Provide the [x, y] coordinate of the cell's center where the given text is located.  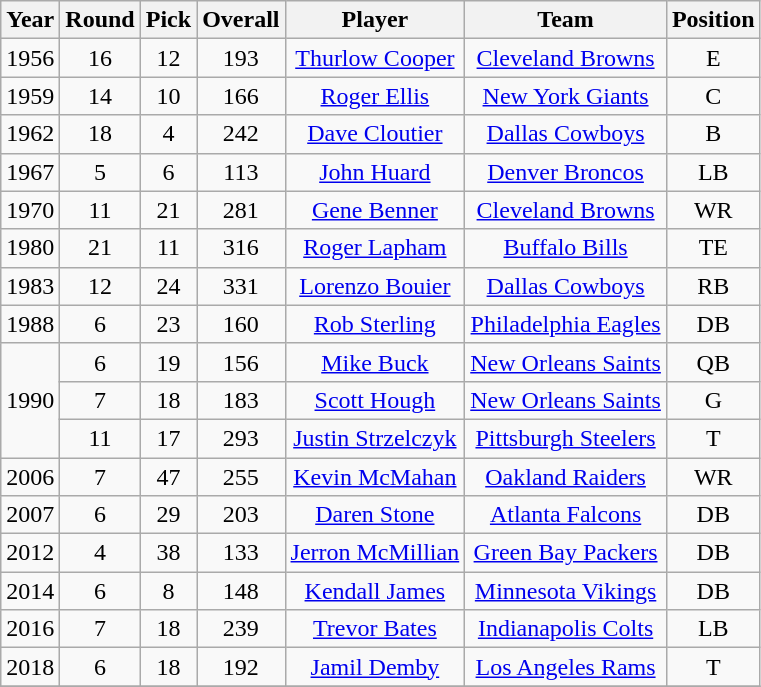
16 [100, 58]
331 [241, 286]
Kevin McMahan [375, 477]
Pick [168, 20]
Kendall James [375, 591]
47 [168, 477]
38 [168, 553]
Rob Sterling [375, 324]
148 [241, 591]
19 [168, 362]
1970 [30, 210]
2012 [30, 553]
1956 [30, 58]
Los Angeles Rams [566, 667]
281 [241, 210]
RB [713, 286]
Justin Strzelczyk [375, 438]
Position [713, 20]
193 [241, 58]
166 [241, 96]
Overall [241, 20]
Roger Lapham [375, 248]
29 [168, 515]
Dave Cloutier [375, 134]
TE [713, 248]
23 [168, 324]
Trevor Bates [375, 629]
Green Bay Packers [566, 553]
Scott Hough [375, 400]
G [713, 400]
C [713, 96]
Pittsburgh Steelers [566, 438]
24 [168, 286]
2007 [30, 515]
Player [375, 20]
New York Giants [566, 96]
E [713, 58]
2016 [30, 629]
Round [100, 20]
316 [241, 248]
242 [241, 134]
14 [100, 96]
Mike Buck [375, 362]
Indianapolis Colts [566, 629]
1959 [30, 96]
8 [168, 591]
Roger Ellis [375, 96]
QB [713, 362]
1967 [30, 172]
1990 [30, 400]
293 [241, 438]
192 [241, 667]
Jerron McMillian [375, 553]
Buffalo Bills [566, 248]
1988 [30, 324]
B [713, 134]
1962 [30, 134]
1980 [30, 248]
203 [241, 515]
160 [241, 324]
Denver Broncos [566, 172]
133 [241, 553]
239 [241, 629]
Minnesota Vikings [566, 591]
Year [30, 20]
John Huard [375, 172]
2018 [30, 667]
Daren Stone [375, 515]
1983 [30, 286]
2006 [30, 477]
10 [168, 96]
Jamil Demby [375, 667]
113 [241, 172]
Atlanta Falcons [566, 515]
Lorenzo Bouier [375, 286]
Oakland Raiders [566, 477]
Thurlow Cooper [375, 58]
255 [241, 477]
2014 [30, 591]
Philadelphia Eagles [566, 324]
156 [241, 362]
5 [100, 172]
17 [168, 438]
183 [241, 400]
Team [566, 20]
Gene Benner [375, 210]
